Output the (x, y) coordinate of the center of the cell containing the given text.  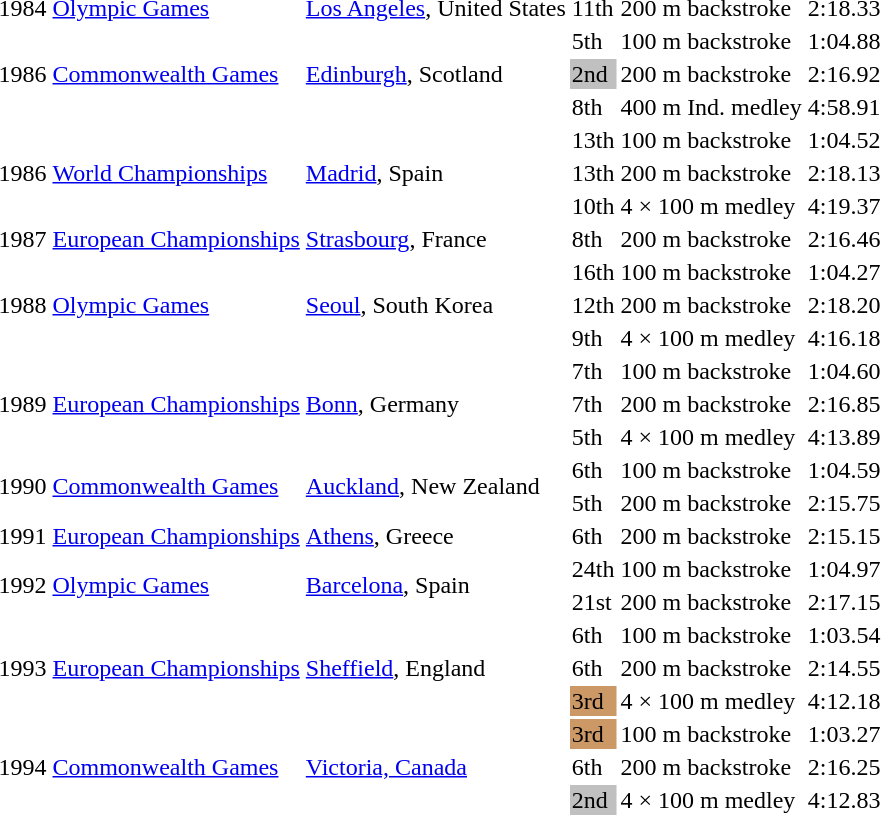
World Championships (176, 173)
10th (593, 206)
12th (593, 305)
Victoria, Canada (436, 767)
Athens, Greece (436, 536)
21st (593, 602)
Sheffield, England (436, 668)
400 m Ind. medley (711, 107)
9th (593, 338)
Barcelona, Spain (436, 586)
16th (593, 272)
Bonn, Germany (436, 404)
Strasbourg, France (436, 239)
Madrid, Spain (436, 173)
24th (593, 569)
Seoul, South Korea (436, 305)
Auckland, New Zealand (436, 486)
Edinburgh, Scotland (436, 74)
